From the cell containing the given text, extract its center point as (X, Y) coordinate. 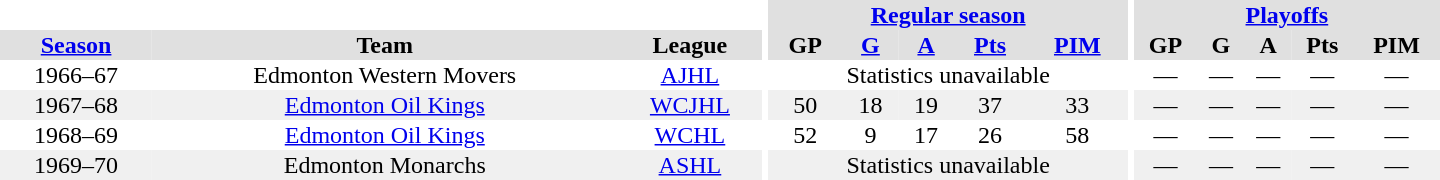
ASHL (690, 165)
Team (384, 45)
18 (871, 105)
1967–68 (76, 105)
1968–69 (76, 135)
37 (990, 105)
Regular season (948, 15)
26 (990, 135)
AJHL (690, 75)
9 (871, 135)
33 (1077, 105)
50 (806, 105)
League (690, 45)
52 (806, 135)
Edmonton Monarchs (384, 165)
WCHL (690, 135)
Season (76, 45)
17 (926, 135)
19 (926, 105)
1969–70 (76, 165)
Playoffs (1287, 15)
1966–67 (76, 75)
58 (1077, 135)
Edmonton Western Movers (384, 75)
WCJHL (690, 105)
